Scan for the cell matching the given text and deliver its [X, Y] coordinate at center. 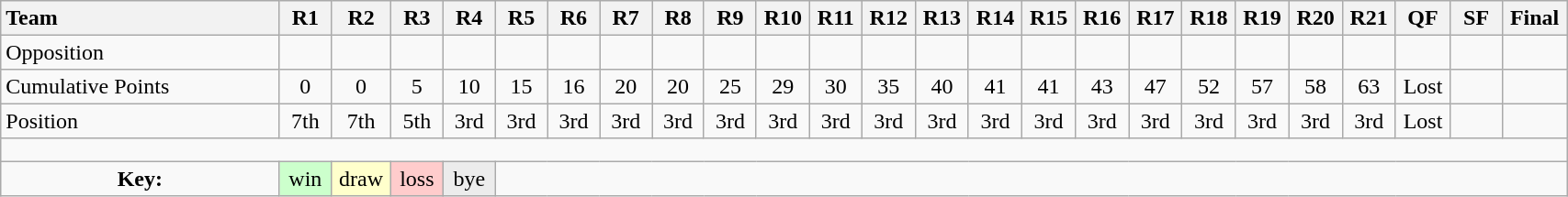
43 [1102, 86]
R18 [1209, 18]
R13 [942, 18]
R2 [362, 18]
63 [1369, 86]
35 [888, 86]
47 [1156, 86]
10 [468, 86]
5 [417, 86]
R6 [573, 18]
Opposition [140, 51]
15 [522, 86]
R19 [1262, 18]
R12 [888, 18]
25 [729, 86]
R21 [1369, 18]
16 [573, 86]
Cumulative Points [140, 86]
30 [836, 86]
draw [362, 180]
58 [1315, 86]
R1 [305, 18]
40 [942, 86]
QF [1422, 18]
52 [1209, 86]
R7 [626, 18]
Final [1535, 18]
29 [783, 86]
R17 [1156, 18]
R14 [995, 18]
R11 [836, 18]
R8 [678, 18]
R16 [1102, 18]
57 [1262, 86]
loss [417, 180]
bye [468, 180]
R3 [417, 18]
R4 [468, 18]
5th [417, 121]
R20 [1315, 18]
win [305, 180]
R9 [729, 18]
R5 [522, 18]
Team [140, 18]
R15 [1049, 18]
Position [140, 121]
R10 [783, 18]
SF [1477, 18]
Key: [140, 180]
